Determine the [X, Y] coordinate at the center of the cell enclosing the given text.  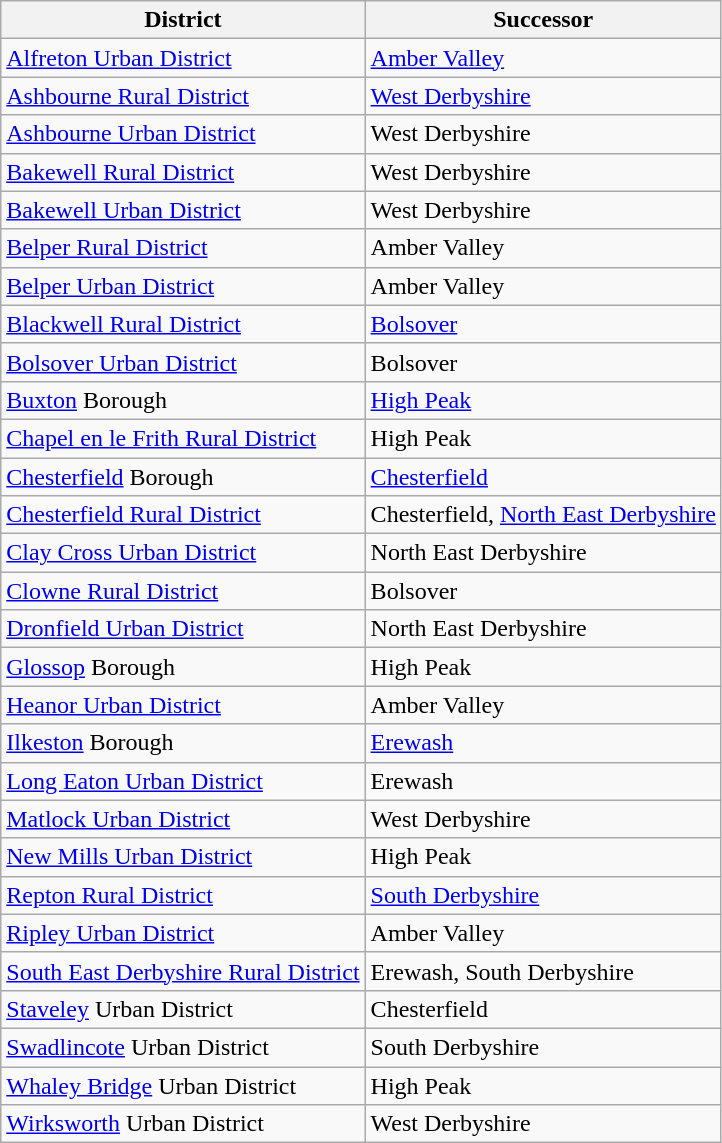
Blackwell Rural District [183, 324]
Repton Rural District [183, 895]
Bolsover Urban District [183, 362]
Alfreton Urban District [183, 58]
Successor [543, 20]
Whaley Bridge Urban District [183, 1085]
Long Eaton Urban District [183, 781]
New Mills Urban District [183, 857]
Wirksworth Urban District [183, 1124]
Heanor Urban District [183, 705]
Matlock Urban District [183, 819]
Chesterfield Borough [183, 477]
Swadlincote Urban District [183, 1047]
Chapel en le Frith Rural District [183, 438]
Erewash, South Derbyshire [543, 971]
Ashbourne Urban District [183, 134]
South East Derbyshire Rural District [183, 971]
Bakewell Urban District [183, 210]
Belper Rural District [183, 248]
Staveley Urban District [183, 1009]
Clowne Rural District [183, 591]
Clay Cross Urban District [183, 553]
Bakewell Rural District [183, 172]
District [183, 20]
Ilkeston Borough [183, 743]
Glossop Borough [183, 667]
Ripley Urban District [183, 933]
Chesterfield, North East Derbyshire [543, 515]
Belper Urban District [183, 286]
Ashbourne Rural District [183, 96]
Buxton Borough [183, 400]
Chesterfield Rural District [183, 515]
Dronfield Urban District [183, 629]
